Search for the cell housing the specified text and yield its [x, y] center coordinate. 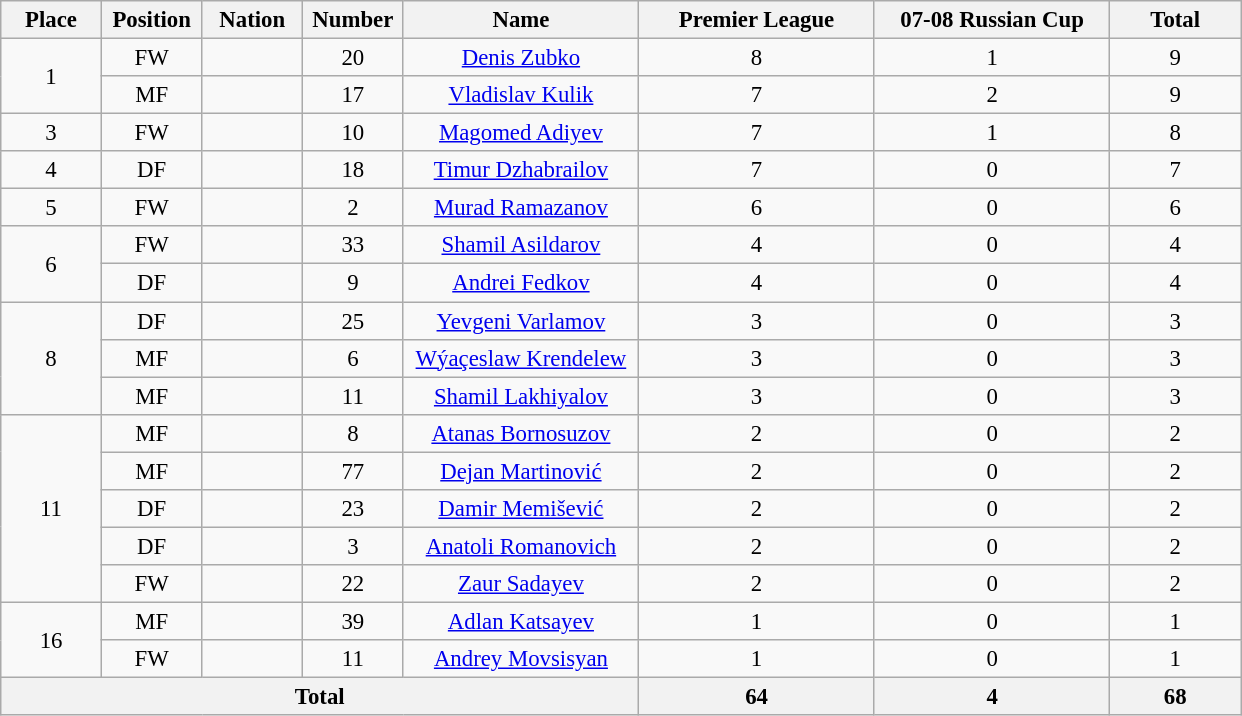
77 [354, 471]
Timur Dzhabrailov [521, 170]
Name [521, 20]
Place [52, 20]
64 [757, 697]
Adlan Katsayev [521, 621]
Magomed Adiyev [521, 133]
Atanas Bornosuzov [521, 433]
Denis Zubko [521, 58]
Vladislav Kulik [521, 95]
Yevgeni Varlamov [521, 321]
Damir Memišević [521, 509]
10 [354, 133]
16 [52, 640]
20 [354, 58]
23 [354, 509]
17 [354, 95]
Nation [252, 20]
39 [354, 621]
Number [354, 20]
Anatoli Romanovich [521, 546]
5 [52, 208]
Premier League [757, 20]
Andrei Fedkov [521, 283]
Shamil Asildarov [521, 245]
07-08 Russian Cup [992, 20]
Dejan Martinović [521, 471]
Andrey Movsisyan [521, 659]
Zaur Sadayev [521, 584]
Shamil Lakhiyalov [521, 396]
33 [354, 245]
Murad Ramazanov [521, 208]
25 [354, 321]
Position [152, 20]
Wýaçeslaw Krendelew [521, 358]
68 [1176, 697]
18 [354, 170]
22 [354, 584]
